Output the (X, Y) coordinate of the center of the cell containing the given text.  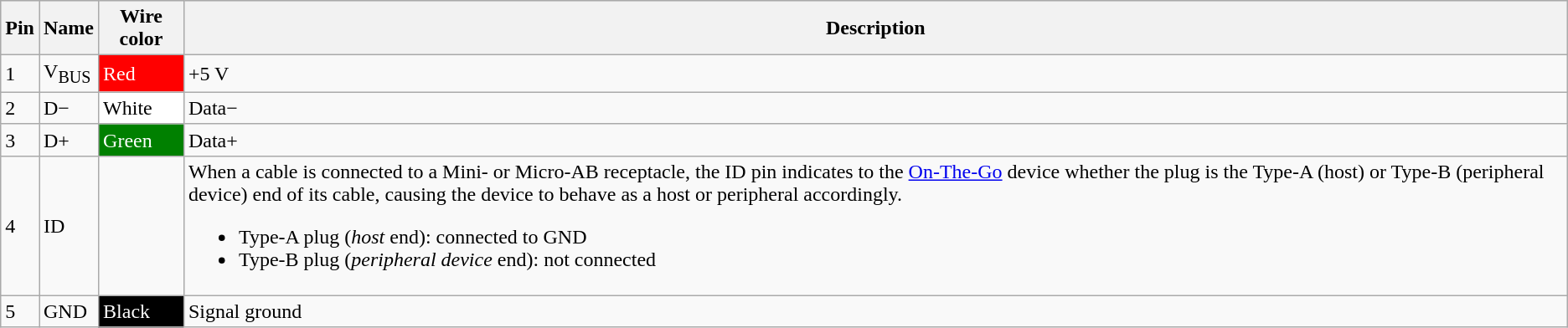
D+ (69, 140)
5 (20, 311)
Description (875, 28)
GND (69, 311)
ID (69, 226)
Red (142, 74)
Pin (20, 28)
Data+ (875, 140)
Signal ground (875, 311)
1 (20, 74)
Name (69, 28)
4 (20, 226)
Wire color (142, 28)
Green (142, 140)
White (142, 108)
Data− (875, 108)
Black (142, 311)
3 (20, 140)
VBUS (69, 74)
+5 V (875, 74)
D− (69, 108)
2 (20, 108)
